Return the (X, Y) coordinate for the center point of the cell that contains the specified text.  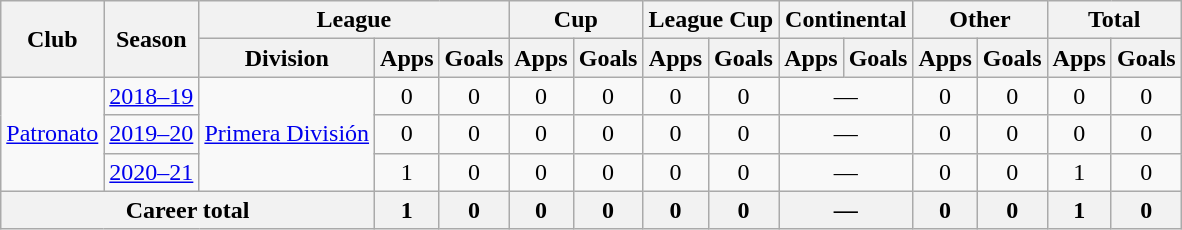
Primera División (287, 134)
2020–21 (152, 172)
2019–20 (152, 134)
2018–19 (152, 96)
Season (152, 39)
League Cup (711, 20)
League (354, 20)
Division (287, 58)
Career total (188, 210)
Continental (846, 20)
Club (52, 39)
Other (980, 20)
Total (1114, 20)
Cup (576, 20)
Patronato (52, 134)
